Output the (x, y) coordinate of the center of the cell containing the given text.  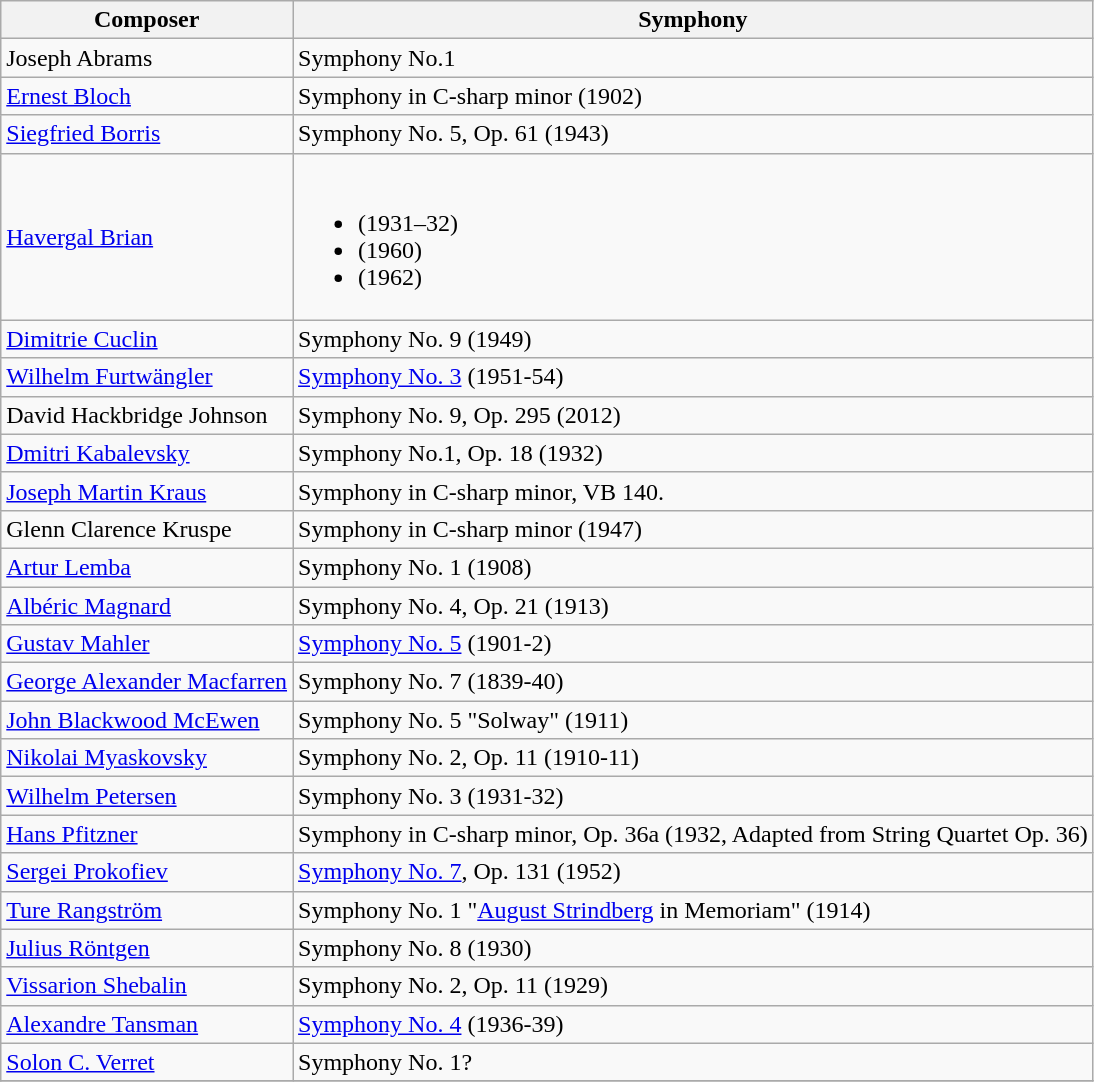
Symphony No. 8 (1930) (694, 948)
Joseph Martin Kraus (147, 491)
Dmitri Kabalevsky (147, 453)
Symphony in C-sharp minor (1902) (694, 96)
Composer (147, 20)
Symphony No. 9 (1949) (694, 339)
Solon C. Verret (147, 1062)
Symphony No. 5, Op. 61 (1943) (694, 134)
Symphony No. 7 (1839-40) (694, 682)
Dimitrie Cuclin (147, 339)
Alexandre Tansman (147, 1024)
John Blackwood McEwen (147, 720)
David Hackbridge Johnson (147, 415)
Symphony No. 1 "August Strindberg in Memoriam" (1914) (694, 910)
Symphony No.1, Op. 18 (1932) (694, 453)
Ture Rangström (147, 910)
Siegfried Borris (147, 134)
Symphony in C-sharp minor, Op. 36a (1932, Adapted from String Quartet Op. 36) (694, 834)
Havergal Brian (147, 236)
Symphony No. 2, Op. 11 (1910-11) (694, 758)
Symphony (694, 20)
Symphony No. 4, Op. 21 (1913) (694, 605)
Nikolai Myaskovsky (147, 758)
Symphony No. 5 "Solway" (1911) (694, 720)
Vissarion Shebalin (147, 986)
Symphony in C-sharp minor, VB 140. (694, 491)
Symphony No. 3 (1931-32) (694, 796)
Symphony No. 7, Op. 131 (1952) (694, 872)
Symphony No. 1? (694, 1062)
George Alexander Macfarren (147, 682)
Symphony No. 1 (1908) (694, 567)
Symphony No. 9, Op. 295 (2012) (694, 415)
Symphony No.1 (694, 58)
Wilhelm Petersen (147, 796)
Julius Röntgen (147, 948)
Sergei Prokofiev (147, 872)
Wilhelm Furtwängler (147, 377)
Symphony No. 4 (1936-39) (694, 1024)
Hans Pfitzner (147, 834)
Gustav Mahler (147, 644)
Symphony No. 3 (1951-54) (694, 377)
(1931–32) (1960) (1962) (694, 236)
Symphony in C-sharp minor (1947) (694, 529)
Joseph Abrams (147, 58)
Symphony No. 2, Op. 11 (1929) (694, 986)
Symphony No. 5 (1901-2) (694, 644)
Artur Lemba (147, 567)
Albéric Magnard (147, 605)
Glenn Clarence Kruspe (147, 529)
Ernest Bloch (147, 96)
